Provide the [x, y] coordinate of the cell's center where the given text is located.  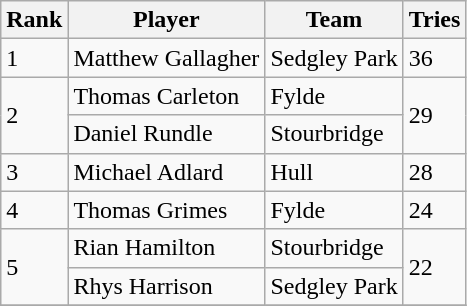
Rian Hamilton [166, 248]
24 [434, 210]
2 [34, 115]
Team [334, 20]
29 [434, 115]
Matthew Gallagher [166, 58]
Thomas Grimes [166, 210]
Rank [34, 20]
Player [166, 20]
Hull [334, 172]
28 [434, 172]
22 [434, 267]
3 [34, 172]
Rhys Harrison [166, 286]
Thomas Carleton [166, 96]
4 [34, 210]
Tries [434, 20]
5 [34, 267]
Daniel Rundle [166, 134]
36 [434, 58]
1 [34, 58]
Michael Adlard [166, 172]
